Return (X, Y) of the center of cell containing provided text 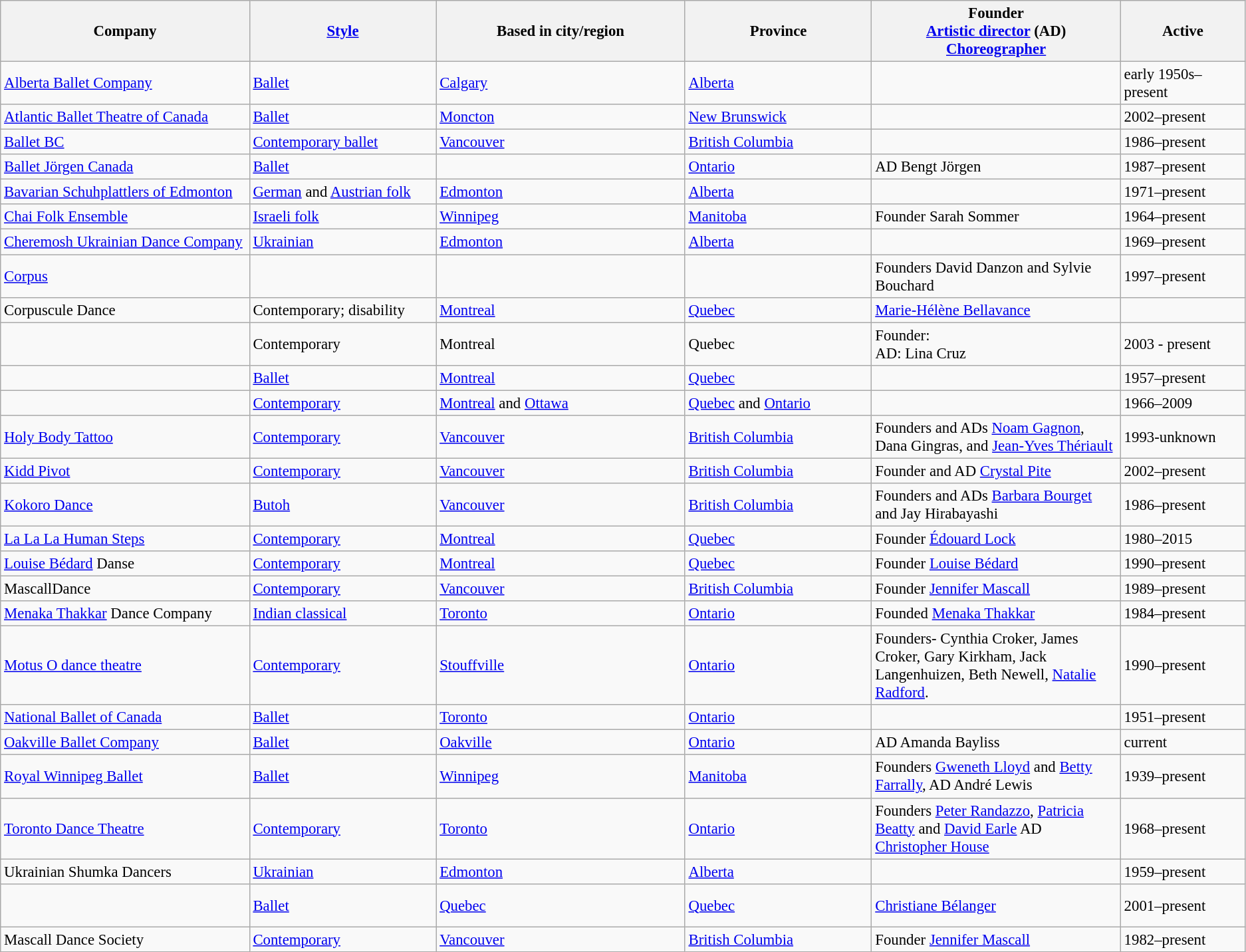
Oakville (561, 743)
New Brunswick (778, 117)
Ballet BC (125, 142)
Kidd Pivot (125, 471)
Cheremosh Ukrainian Dance Company (125, 242)
Toronto Dance Theatre (125, 828)
1968–present (1182, 828)
1980–2015 (1182, 538)
German and Austrian folk (343, 192)
2001–present (1182, 905)
Corpus (125, 277)
Israeli folk (343, 217)
1969–present (1182, 242)
Moncton (561, 117)
Founder Louise Bédard (996, 564)
AD Bengt Jörgen (996, 167)
Louise Bédard Danse (125, 564)
Calgary (561, 84)
Marie-Hélène Bellavance (996, 310)
Chai Folk Ensemble (125, 217)
1957–present (1182, 378)
1966–2009 (1182, 403)
Bavarian Schuhplattlers of Edmonton (125, 192)
Atlantic Ballet Theatre of Canada (125, 117)
Alberta Ballet Company (125, 84)
Holy Body Tattoo (125, 437)
Motus O dance theatre (125, 666)
Founders Gweneth Lloyd and Betty Farrally, AD André Lewis (996, 776)
current (1182, 743)
Style (343, 31)
Indian classical (343, 614)
2003 - present (1182, 344)
1984–present (1182, 614)
Contemporary ballet (343, 142)
1989–present (1182, 589)
Founder and AD Crystal Pite (996, 471)
Ukrainian Shumka Dancers (125, 872)
Founder Édouard Lock (996, 538)
Christiane Bélanger (996, 905)
Menaka Thakkar Dance Company (125, 614)
Founders Peter Randazzo, Patricia Beatty and David Earle AD Christopher House (996, 828)
Founder Sarah Sommer (996, 217)
National Ballet of Canada (125, 717)
Oakville Ballet Company (125, 743)
Contemporary; disability (343, 310)
La La La Human Steps (125, 538)
1959–present (1182, 872)
1982–present (1182, 939)
Mascall Dance Society (125, 939)
1971–present (1182, 192)
Quebec and Ontario (778, 403)
MascallDance (125, 589)
Founded Menaka Thakkar (996, 614)
Founder: AD: Lina Cruz (996, 344)
1964–present (1182, 217)
Company (125, 31)
Kokoro Dance (125, 505)
Province (778, 31)
Based in city/region (561, 31)
Butoh (343, 505)
Founders and ADs Barbara Bourget and Jay Hirabayashi (996, 505)
1987–present (1182, 167)
Founders and ADs Noam Gagnon, Dana Gingras, and Jean-Yves Thériault (996, 437)
AD Amanda Bayliss (996, 743)
1939–present (1182, 776)
1951–present (1182, 717)
Royal Winnipeg Ballet (125, 776)
Ballet Jörgen Canada (125, 167)
Founders David Danzon and Sylvie Bouchard (996, 277)
1993-unknown (1182, 437)
Active (1182, 31)
FounderArtistic director (AD)Choreographer (996, 31)
Founders- Cynthia Croker, James Croker, Gary Kirkham, Jack Langenhuizen, Beth Newell, Natalie Radford. (996, 666)
early 1950s–present (1182, 84)
1997–present (1182, 277)
Montreal and Ottawa (561, 403)
Corpuscule Dance (125, 310)
Stouffville (561, 666)
